Return the (X, Y) coordinate for the center point of the cell that contains the specified text.  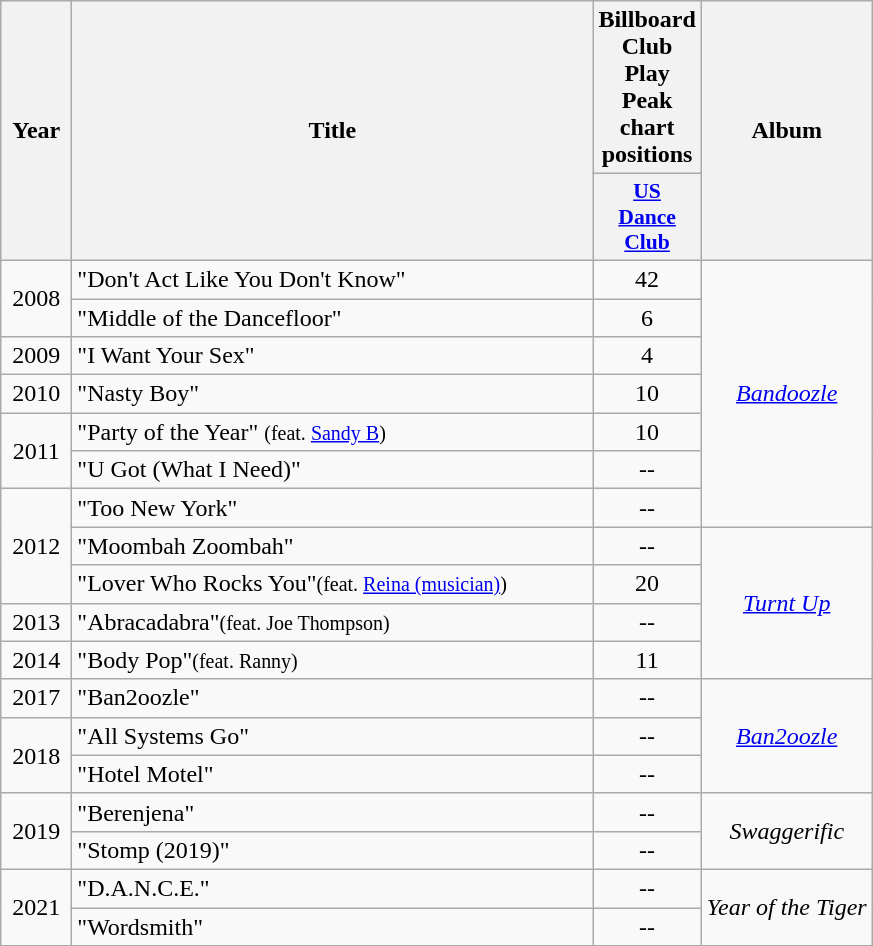
2008 (36, 298)
2011 (36, 451)
2010 (36, 394)
2012 (36, 546)
11 (647, 660)
"All Systems Go" (332, 736)
"Hotel Motel" (332, 774)
USDanceClub (647, 218)
6 (647, 317)
"Body Pop"(feat. Ranny) (332, 660)
2021 (36, 907)
20 (647, 584)
"I Want Your Sex" (332, 356)
Turnt Up (786, 603)
2019 (36, 831)
4 (647, 356)
"Party of the Year" (feat. Sandy B) (332, 432)
"Too New York" (332, 508)
Bandoozle (786, 393)
Album (786, 131)
Year (36, 131)
2009 (36, 356)
2013 (36, 622)
2018 (36, 755)
Ban2oozle (786, 736)
"Wordsmith" (332, 927)
"Nasty Boy" (332, 394)
"U Got (What I Need)" (332, 470)
Swaggerific (786, 831)
"Ban2oozle" (332, 698)
42 (647, 279)
2017 (36, 698)
"Berenjena" (332, 812)
"Stomp (2019)" (332, 850)
"Don't Act Like You Don't Know" (332, 279)
2014 (36, 660)
"Lover Who Rocks You"(feat. Reina (musician)) (332, 584)
"Moombah Zoombah" (332, 546)
"Abracadabra"(feat. Joe Thompson) (332, 622)
"D.A.N.C.E." (332, 888)
"Middle of the Dancefloor" (332, 317)
Title (332, 131)
Year of the Tiger (786, 907)
Billboard Club Play Peak chart positions (647, 88)
